Identify which cell holds the provided text, then report its (x, y) central coordinate. 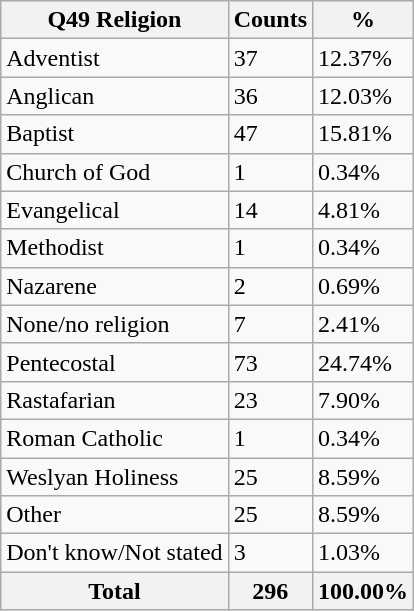
3 (270, 553)
% (364, 20)
73 (270, 362)
Evangelical (114, 210)
14 (270, 210)
Baptist (114, 134)
Q49 Religion (114, 20)
Total (114, 591)
23 (270, 400)
0.69% (364, 286)
2 (270, 286)
Other (114, 515)
Weslyan Holiness (114, 477)
47 (270, 134)
24.74% (364, 362)
Adventist (114, 58)
Methodist (114, 248)
Counts (270, 20)
296 (270, 591)
None/no religion (114, 324)
7.90% (364, 400)
Rastafarian (114, 400)
37 (270, 58)
100.00% (364, 591)
7 (270, 324)
15.81% (364, 134)
36 (270, 96)
Nazarene (114, 286)
Church of God (114, 172)
4.81% (364, 210)
Anglican (114, 96)
12.03% (364, 96)
1.03% (364, 553)
Roman Catholic (114, 438)
Pentecostal (114, 362)
12.37% (364, 58)
Don't know/Not stated (114, 553)
2.41% (364, 324)
